Identify which cell holds the provided text, then report its [x, y] central coordinate. 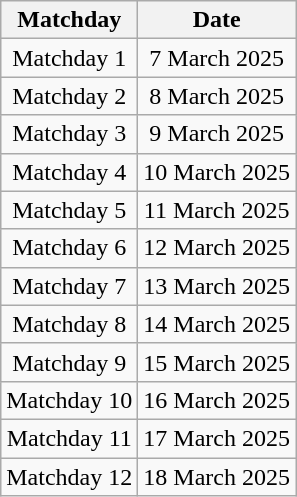
Matchday 9 [70, 362]
Date [217, 20]
Matchday 11 [70, 438]
Matchday 1 [70, 58]
Matchday 2 [70, 96]
Matchday 5 [70, 210]
15 March 2025 [217, 362]
8 March 2025 [217, 96]
13 March 2025 [217, 286]
17 March 2025 [217, 438]
18 March 2025 [217, 477]
Matchday [70, 20]
Matchday 4 [70, 172]
Matchday 6 [70, 248]
12 March 2025 [217, 248]
7 March 2025 [217, 58]
14 March 2025 [217, 324]
9 March 2025 [217, 134]
11 March 2025 [217, 210]
16 March 2025 [217, 400]
Matchday 7 [70, 286]
Matchday 8 [70, 324]
Matchday 3 [70, 134]
Matchday 10 [70, 400]
Matchday 12 [70, 477]
10 March 2025 [217, 172]
